Pinpoint the cell where the given text exists, returning its (X, Y) midpoint coordinate. 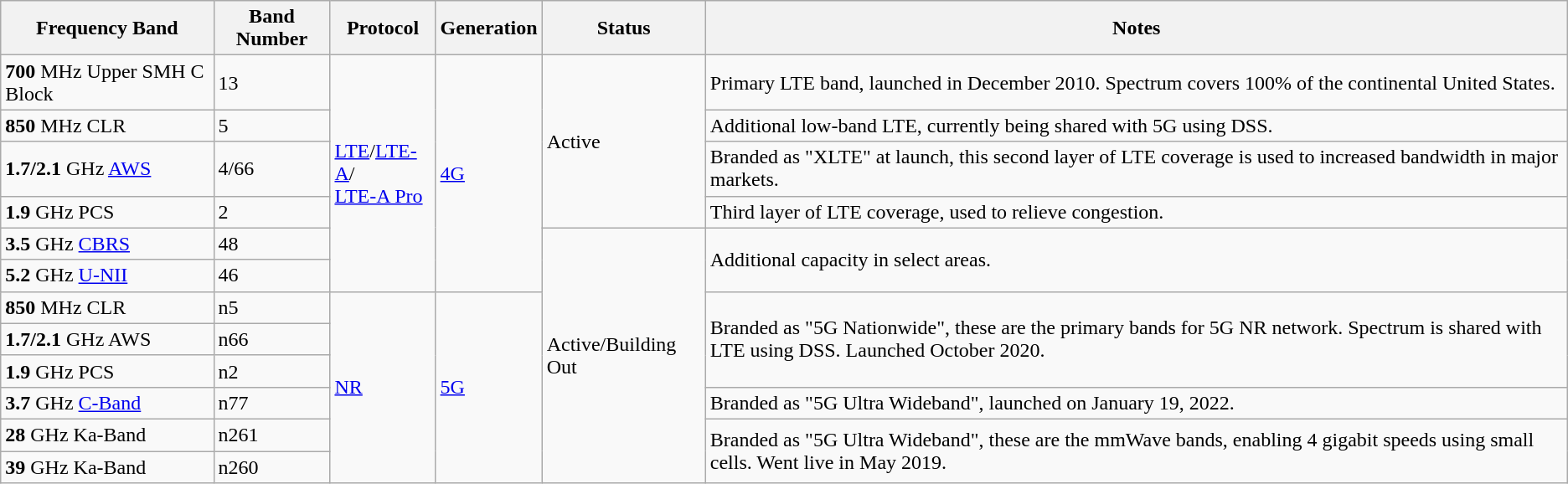
Notes (1136, 28)
Branded as "5G Nationwide", these are the primary bands for 5G NR network. Spectrum is shared with LTE using DSS. Launched October 2020. (1136, 339)
Primary LTE band, launched in December 2010. Spectrum covers 100% of the continental United States. (1136, 82)
Branded as "5G Ultra Wideband", launched on January 19, 2022. (1136, 403)
3.7 GHz C-Band (107, 403)
n260 (271, 466)
4G (489, 173)
Generation (489, 28)
28 GHz Ka-Band (107, 435)
Additional low-band LTE, currently being shared with 5G using DSS. (1136, 126)
Additional capacity in select areas. (1136, 260)
Branded as "XLTE" at launch, this second layer of LTE coverage is used to increased bandwidth in major markets. (1136, 169)
2 (271, 212)
Band Number (271, 28)
Frequency Band (107, 28)
5 (271, 126)
46 (271, 275)
n2 (271, 371)
13 (271, 82)
5G (489, 387)
Status (623, 28)
n77 (271, 403)
n261 (271, 435)
NR (383, 387)
39 GHz Ka-Band (107, 466)
5.2 GHz U-NII (107, 275)
LTE/LTE-A/LTE-A Pro (383, 173)
n66 (271, 339)
Branded as "5G Ultra Wideband", these are the mmWave bands, enabling 4 gigabit speeds using small cells. Went live in May 2019. (1136, 451)
n5 (271, 307)
4/66 (271, 169)
700 MHz Upper SMH C Block (107, 82)
Protocol (383, 28)
Active (623, 142)
Active/Building Out (623, 355)
48 (271, 244)
Third layer of LTE coverage, used to relieve congestion. (1136, 212)
3.5 GHz CBRS (107, 244)
